Extract the (x, y) coordinate from the center of the cell holding the provided text.  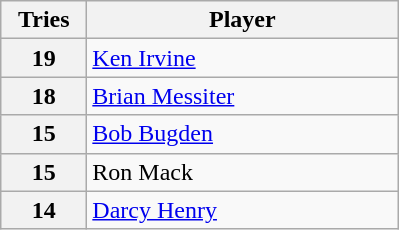
14 (44, 210)
Ron Mack (242, 172)
Player (242, 20)
19 (44, 58)
Bob Bugden (242, 134)
Tries (44, 20)
Darcy Henry (242, 210)
18 (44, 96)
Brian Messiter (242, 96)
Ken Irvine (242, 58)
